Locate the cell with the specified text and output its (X, Y) center coordinate. 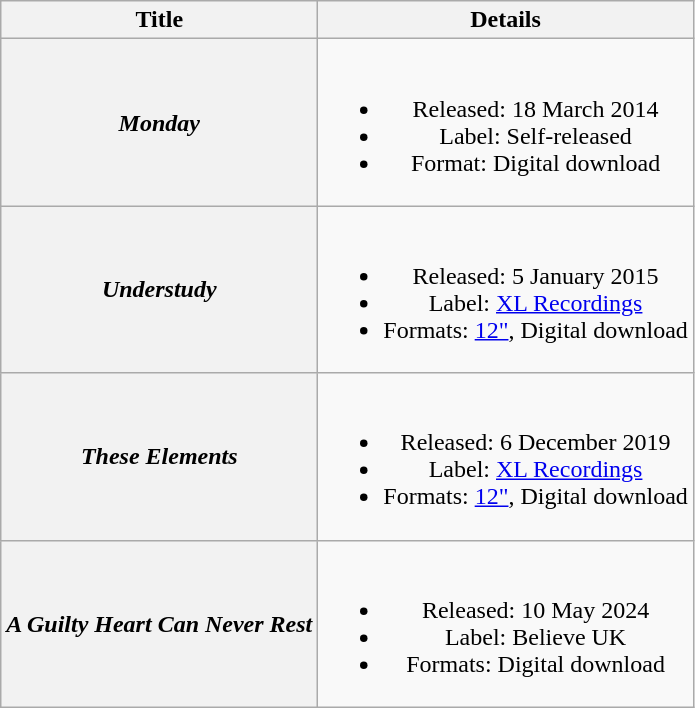
Monday (160, 122)
Released: 5 January 2015Label: XL RecordingsFormats: 12", Digital download (506, 290)
These Elements (160, 456)
Released: 10 May 2024Label: Believe UKFormats: Digital download (506, 624)
Details (506, 20)
A Guilty Heart Can Never Rest (160, 624)
Title (160, 20)
Released: 18 March 2014Label: Self-releasedFormat: Digital download (506, 122)
Understudy (160, 290)
Released: 6 December 2019Label: XL RecordingsFormats: 12", Digital download (506, 456)
